Scan for the cell matching the given text and deliver its [x, y] coordinate at center. 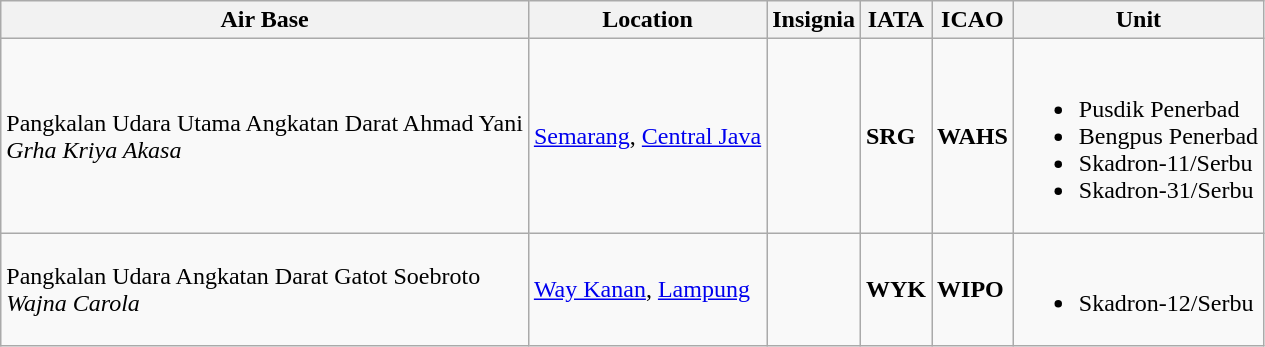
WIPO [973, 290]
Skadron-12/Serbu [1138, 290]
Unit [1138, 20]
Pangkalan Udara Utama Angkatan Darat Ahmad YaniGrha Kriya Akasa [265, 136]
WYK [896, 290]
Way Kanan, Lampung [647, 290]
Pusdik PenerbadBengpus PenerbadSkadron-11/SerbuSkadron-31/Serbu [1138, 136]
Semarang, Central Java [647, 136]
WAHS [973, 136]
SRG [896, 136]
Pangkalan Udara Angkatan Darat Gatot SoebrotoWajna Carola [265, 290]
Air Base [265, 20]
IATA [896, 20]
ICAO [973, 20]
Insignia [814, 20]
Location [647, 20]
